For the text-containing cell, return its midpoint in (X, Y) coordinate format. 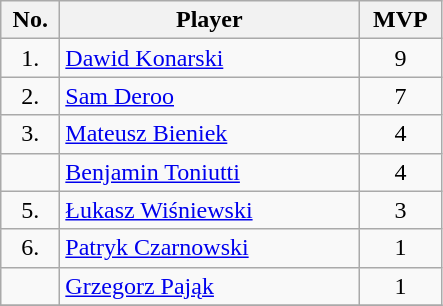
MVP (400, 20)
2. (30, 96)
7 (400, 96)
Grzegorz Pająk (210, 286)
Benjamin Toniutti (210, 172)
9 (400, 58)
6. (30, 248)
3 (400, 210)
3. (30, 134)
Dawid Konarski (210, 58)
Patryk Czarnowski (210, 248)
No. (30, 20)
Sam Deroo (210, 96)
5. (30, 210)
1. (30, 58)
Łukasz Wiśniewski (210, 210)
Player (210, 20)
Mateusz Bieniek (210, 134)
